Pinpoint the cell where the given text exists, returning its (x, y) midpoint coordinate. 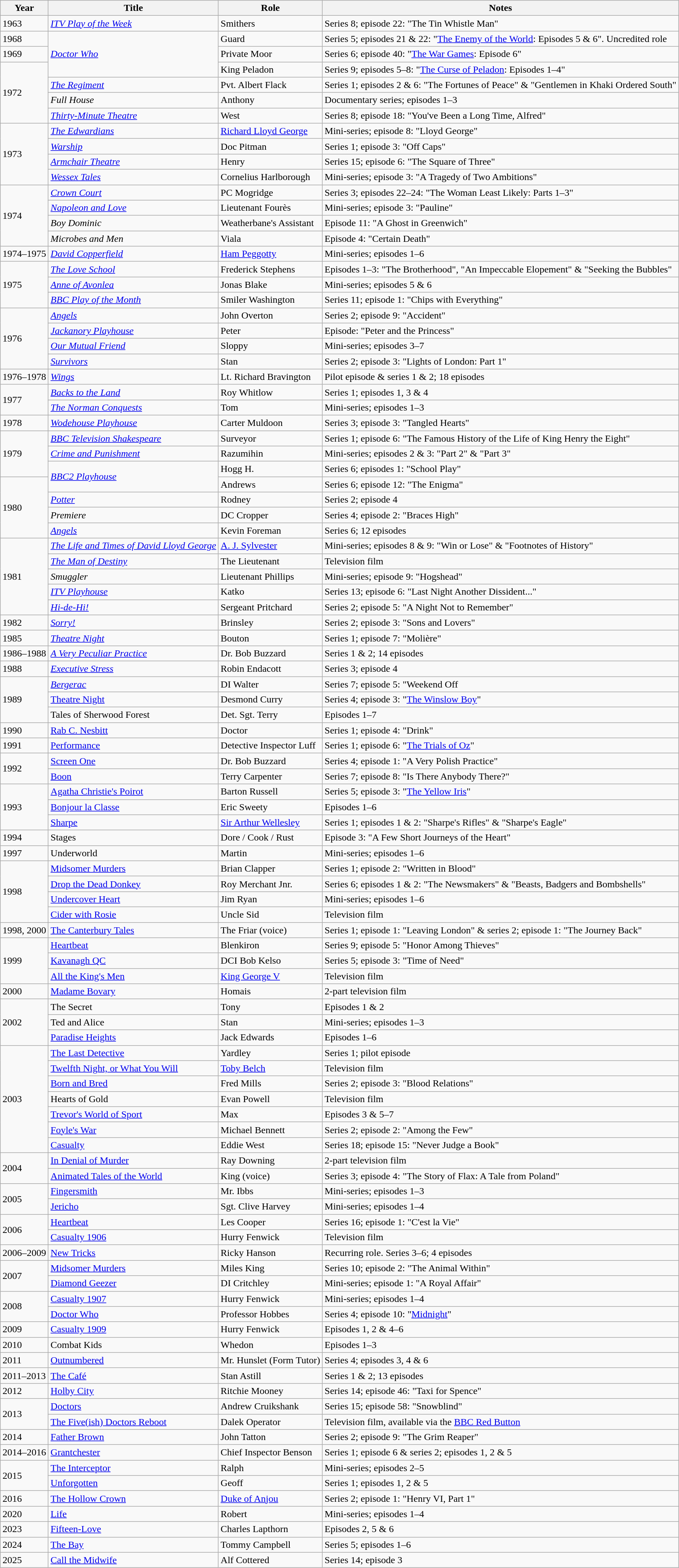
Jericho (134, 1207)
David Copperfield (134, 254)
Year (24, 8)
Cider with Rosie (134, 914)
Bouton (270, 638)
1982 (24, 623)
Ray Downing (270, 1160)
Hi-de-Hi! (134, 607)
Series 1 & 2; 13 episodes (500, 1375)
Series 3; episode 4 (500, 669)
The Hollow Crown (134, 1499)
Tom (270, 407)
Foyle's War (134, 1130)
Series 1; episodes 2 & 6: "The Fortunes of Peace" & "Gentlemen in Khaki Ordered South" (500, 85)
Mini-series; episode 8: "Lloyd George" (500, 131)
Series 11; episode 1: "Chips with Everything" (500, 300)
Episodes 2, 5 & 6 (500, 1529)
1968 (24, 39)
John Overton (270, 315)
Cornelius Harlborough (270, 177)
Series 5; episodes 21 & 22: "The Enemy of the World: Episodes 5 & 6". Uncredited role (500, 39)
2006–2009 (24, 1253)
Holby City (134, 1391)
Call the Midwife (134, 1560)
Tales of Sherwood Forest (134, 715)
Series 7; episode 5: "Weekend Off (500, 684)
2008 (24, 1306)
Series 2; episode 3: "Lights of London: Part 1" (500, 361)
Series 2; episode 2: "Among the Few" (500, 1130)
PC Mogridge (270, 193)
DCI Bob Kelso (270, 961)
Television film, available via the BBC Red Button (500, 1421)
The Bay (134, 1545)
Episodes 1–3 (500, 1345)
Roy Merchant Jnr. (270, 884)
2025 (24, 1560)
Series 2; episode 9: "The Grim Reaper" (500, 1437)
2014–2016 (24, 1453)
Peter (270, 331)
Pvt. Albert Flack (270, 85)
Full House (134, 100)
Detective Inspector Luff (270, 746)
Robert (270, 1514)
2009 (24, 1329)
1992 (24, 769)
Viala (270, 239)
1989 (24, 700)
Alf Cottered (270, 1560)
1973 (24, 154)
Series 1 & 2; 14 episodes (500, 653)
Fingersmith (134, 1191)
Casualty 1906 (134, 1237)
Duke of Anjou (270, 1499)
2011–2013 (24, 1375)
Katko (270, 592)
Les Cooper (270, 1222)
Eddie West (270, 1145)
1988 (24, 669)
The Friar (voice) (270, 930)
Series 8; episode 18: "You've Been a Long Time, Alfred" (500, 115)
Life (134, 1514)
Mini-series; episodes 3–7 (500, 346)
Series 16; episode 1: "C'est la Vie" (500, 1222)
ITV Play of the Week (134, 23)
Andrew Cruikshank (270, 1406)
Yardley (270, 1053)
Boy Dominic (134, 223)
Documentary series; episodes 1–3 (500, 100)
John Tatton (270, 1437)
1972 (24, 92)
Notes (500, 8)
Homais (270, 992)
Paradise Heights (134, 1038)
Sgt. Clive Harvey (270, 1207)
Geoff (270, 1483)
Sir Arthur Wellesley (270, 822)
Warship (134, 146)
Animated Tales of the World (134, 1176)
2013 (24, 1414)
Series 1; episode 4: "Drink" (500, 730)
All the King's Men (134, 976)
Performance (134, 746)
2023 (24, 1529)
Carter Muldoon (270, 423)
Brian Clapper (270, 868)
Lieutenant Phillips (270, 576)
Michael Bennett (270, 1130)
Episode: "Peter and the Princess" (500, 331)
Thirty-Minute Theatre (134, 115)
Series 15; episode 58: "Snowblind" (500, 1406)
Dore / Cook / Rust (270, 838)
Evan Powell (270, 1099)
Anthony (270, 100)
Series 10; episode 2: "The Animal Within" (500, 1268)
Series 13; episode 6: "Last Night Another Dissident..." (500, 592)
Unforgotten (134, 1483)
The Life and Times of David Lloyd George (134, 546)
Richard Lloyd George (270, 131)
Barton Russell (270, 792)
Episode 11: "A Ghost in Greenwich" (500, 223)
Underworld (134, 853)
1975 (24, 285)
Blenkiron (270, 945)
Stan Astill (270, 1375)
Our Mutual Friend (134, 346)
Series 4; episode 2: "Braces High" (500, 515)
Series 5; episode 3: "Time of Need" (500, 961)
A Very Peculiar Practice (134, 653)
Ritchie Mooney (270, 1391)
Series 7; episode 8: "Is There Anybody There?" (500, 776)
Mini-series; episode 3: "Pauline" (500, 208)
Henry (270, 161)
DC Cropper (270, 515)
Razumihin (270, 454)
Casualty (134, 1145)
Dalek Operator (270, 1421)
Bonjour la Classe (134, 807)
Series 5; episodes 1–6 (500, 1545)
Series 4; episodes 3, 4 & 6 (500, 1360)
Potter (134, 500)
Series 1; episode 6: "The Trials of Oz" (500, 746)
Series 2; episode 3: "Blood Relations" (500, 1084)
1977 (24, 400)
West (270, 115)
The Five(ish) Doctors Reboot (134, 1421)
2000 (24, 992)
Trevor's World of Sport (134, 1114)
Born and Bred (134, 1084)
Tony (270, 1007)
1974–1975 (24, 254)
1980 (24, 507)
Sergeant Pritchard (270, 607)
Series 18; episode 15: "Never Judge a Book" (500, 1145)
1963 (24, 23)
Smithers (270, 23)
Mr. Ibbs (270, 1191)
1997 (24, 853)
Uncle Sid (270, 914)
Tommy Campbell (270, 1545)
Fifteen-Love (134, 1529)
Professor Hobbes (270, 1314)
Sharpe (134, 822)
Mini-series; episode 3: "A Tragedy of Two Ambitions" (500, 177)
1990 (24, 730)
Survivors (134, 361)
Surveyor (270, 438)
Episodes 1–3: "The Brotherhood", "An Impeccable Elopement" & "Seeking the Bubbles" (500, 269)
Mini-series; episode 1: "A Royal Affair" (500, 1283)
Frederick Stephens (270, 269)
1976 (24, 338)
Twelfth Night, or What You Will (134, 1068)
Episode 4: "Certain Death" (500, 239)
BBC Television Shakespeare (134, 438)
2024 (24, 1545)
Doctor (270, 730)
Jim Ryan (270, 899)
Agatha Christie's Poirot (134, 792)
Wodehouse Playhouse (134, 423)
Grantchester (134, 1453)
Crime and Punishment (134, 454)
1974 (24, 216)
Hogg H. (270, 469)
Det. Sgt. Terry (270, 715)
1991 (24, 746)
Martin (270, 853)
ITV Playhouse (134, 592)
Combat Kids (134, 1345)
Kevin Foreman (270, 530)
Casualty 1907 (134, 1299)
Series 1; episode 1: "Leaving London" & series 2; episode 1: "The Journey Back" (500, 930)
Outnumbered (134, 1360)
Series 15; episode 6: "The Square of Three" (500, 161)
1998, 2000 (24, 930)
BBC Play of the Month (134, 300)
Series 3; episodes 22–24: "The Woman Least Likely: Parts 1–3" (500, 193)
1981 (24, 576)
2003 (24, 1099)
Brinsley (270, 623)
The Love School (134, 269)
1976–1978 (24, 377)
Series 1; pilot episode (500, 1053)
2015 (24, 1476)
The Secret (134, 1007)
2012 (24, 1391)
The Edwardians (134, 131)
Weatherbane's Assistant (270, 223)
The Canterbury Tales (134, 930)
Episodes 1–7 (500, 715)
Series 14; episode 3 (500, 1560)
Father Brown (134, 1437)
Series 9; episodes 5–8: "The Curse of Peladon: Episodes 1–4" (500, 69)
2016 (24, 1499)
Episodes 3 & 5–7 (500, 1114)
Episodes 1 & 2 (500, 1007)
Executive Stress (134, 669)
2020 (24, 1514)
Sloppy (270, 346)
Mr. Hunslet (Form Tutor) (270, 1360)
Mini-series; episodes 5 & 6 (500, 285)
2004 (24, 1168)
Smuggler (134, 576)
Ralph (270, 1468)
Series 1; episode 3: "Off Caps" (500, 146)
Lieutenant Fourès (270, 208)
1978 (24, 423)
The Interceptor (134, 1468)
King (voice) (270, 1176)
Kavanagh QC (134, 961)
Series 1; episodes 1, 2 & 5 (500, 1483)
DI Walter (270, 684)
Ham Peggotty (270, 254)
Mini-series; episodes 2 & 3: "Part 2" & "Part 3" (500, 454)
Series 6; episode 40: "The War Games: Episode 6" (500, 54)
Series 2; episode 1: "Henry VI, Part 1" (500, 1499)
2002 (24, 1022)
Series 1; episode 6: "The Famous History of the Life of King Henry the Eight" (500, 438)
The Regiment (134, 85)
King Peladon (270, 69)
Jonas Blake (270, 285)
Microbes and Men (134, 239)
Series 6; episode 12: "The Enigma" (500, 484)
Hearts of Gold (134, 1099)
Undercover Heart (134, 899)
Napoleon and Love (134, 208)
Drop the Dead Donkey (134, 884)
Backs to the Land (134, 392)
Pilot episode & series 1 & 2; 18 episodes (500, 377)
Ted and Alice (134, 1022)
Recurring role. Series 3–6; 4 episodes (500, 1253)
Series 4; episode 10: "Midnight" (500, 1314)
1986–1988 (24, 653)
Series 3; episode 4: "The Story of Flax: A Tale from Poland" (500, 1176)
Armchair Theatre (134, 161)
The Norman Conquests (134, 407)
Series 6; 12 episodes (500, 530)
Series 14; episode 46: "Taxi for Spence" (500, 1391)
Smiler Washington (270, 300)
1994 (24, 838)
Stages (134, 838)
Chief Inspector Benson (270, 1453)
2011 (24, 1360)
1985 (24, 638)
2007 (24, 1276)
Guard (270, 39)
Jackanory Playhouse (134, 331)
1999 (24, 961)
Doc Pitman (270, 146)
A. J. Sylvester (270, 546)
Series 2; episode 3: "Sons and Lovers" (500, 623)
Roy Whitlow (270, 392)
Role (270, 8)
Miles King (270, 1268)
The Last Detective (134, 1053)
2014 (24, 1437)
2010 (24, 1345)
Rodney (270, 500)
Diamond Geezer (134, 1283)
Fred Mills (270, 1084)
Series 1; episode 6 & series 2; episodes 1, 2 & 5 (500, 1453)
1998 (24, 891)
Rab C. Nesbitt (134, 730)
Series 1; episodes 1, 3 & 4 (500, 392)
Series 2; episode 5: "A Night Not to Remember" (500, 607)
Series 2; episode 4 (500, 500)
New Tricks (134, 1253)
DI Critchley (270, 1283)
Ricky Hanson (270, 1253)
2006 (24, 1230)
BBC2 Playhouse (134, 477)
Episodes 1, 2 & 4–6 (500, 1329)
Private Moor (270, 54)
Whedon (270, 1345)
Doctors (134, 1406)
Screen One (134, 761)
Series 1; episodes 1 & 2: "Sharpe's Rifles" & "Sharpe's Eagle" (500, 822)
1993 (24, 807)
Premiere (134, 515)
The Man of Destiny (134, 561)
Series 9; episode 5: "Honor Among Thieves" (500, 945)
2005 (24, 1199)
Wings (134, 377)
Title (134, 8)
Episode 3: "A Few Short Journeys of the Heart" (500, 838)
Desmond Curry (270, 700)
Series 6; episodes 1 & 2: "The Newsmakers" & "Beasts, Badgers and Bombshells" (500, 884)
Boon (134, 776)
Series 5; episode 3: "The Yellow Iris" (500, 792)
Series 1; episode 2: "Written in Blood" (500, 868)
The Café (134, 1375)
Sorry! (134, 623)
Series 4; episode 3: "The Winslow Boy" (500, 700)
In Denial of Murder (134, 1160)
Wessex Tales (134, 177)
Eric Sweety (270, 807)
1969 (24, 54)
Andrews (270, 484)
1979 (24, 453)
Mini-series; episode 9: "Hogshead" (500, 576)
Crown Court (134, 193)
Series 1; episode 7: "Molière" (500, 638)
Series 6; episodes 1: "School Play" (500, 469)
The Lieutenant (270, 561)
Charles Lapthorn (270, 1529)
Mini-series; episodes 2–5 (500, 1468)
Lt. Richard Bravington (270, 377)
Casualty 1909 (134, 1329)
Series 8; episode 22: "The Tin Whistle Man" (500, 23)
Mini-series; episodes 8 & 9: "Win or Lose" & "Footnotes of History" (500, 546)
Bergerac (134, 684)
Jack Edwards (270, 1038)
Series 2; episode 9: "Accident" (500, 315)
Series 4; episode 1: "A Very Polish Practice" (500, 761)
Terry Carpenter (270, 776)
Toby Belch (270, 1068)
Madame Bovary (134, 992)
Robin Endacott (270, 669)
Max (270, 1114)
King George V (270, 976)
Series 3; episode 3: "Tangled Hearts" (500, 423)
Anne of Avonlea (134, 285)
